Determine the [x, y] coordinate at the center of the cell enclosing the given text.  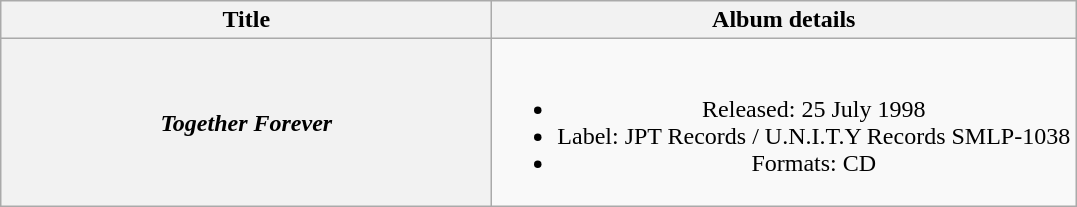
Title [246, 20]
Together Forever [246, 122]
Album details [784, 20]
Released: 25 July 1998Label: JPT Records / U.N.I.T.Y Records SMLP-1038Formats: CD [784, 122]
